Capture the cell that displays the provided text and extract its (X, Y) central coordinate. 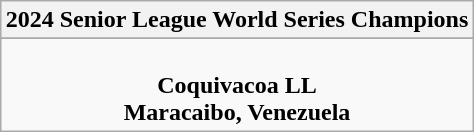
2024 Senior League World Series Champions (237, 20)
Coquivacoa LL Maracaibo, Venezuela (237, 85)
